Extract the (X, Y) coordinate from the center of the cell holding the provided text.  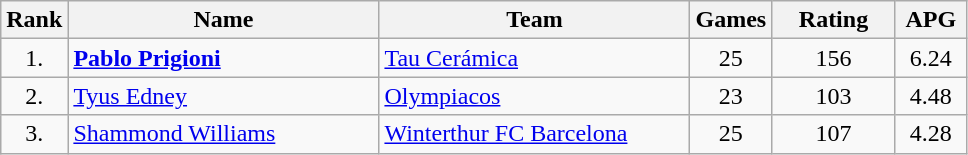
4.28 (930, 134)
Olympiacos (534, 96)
4.48 (930, 96)
2. (34, 96)
Rating (834, 20)
Winterthur FC Barcelona (534, 134)
APG (930, 20)
Shammond Williams (224, 134)
Tyus Edney (224, 96)
Tau Cerámica (534, 58)
156 (834, 58)
23 (731, 96)
Pablo Prigioni (224, 58)
103 (834, 96)
6.24 (930, 58)
Name (224, 20)
Rank (34, 20)
1. (34, 58)
107 (834, 134)
Team (534, 20)
3. (34, 134)
Games (731, 20)
